Find where the given text appears and provide that cell's center as (X, Y) coordinate. 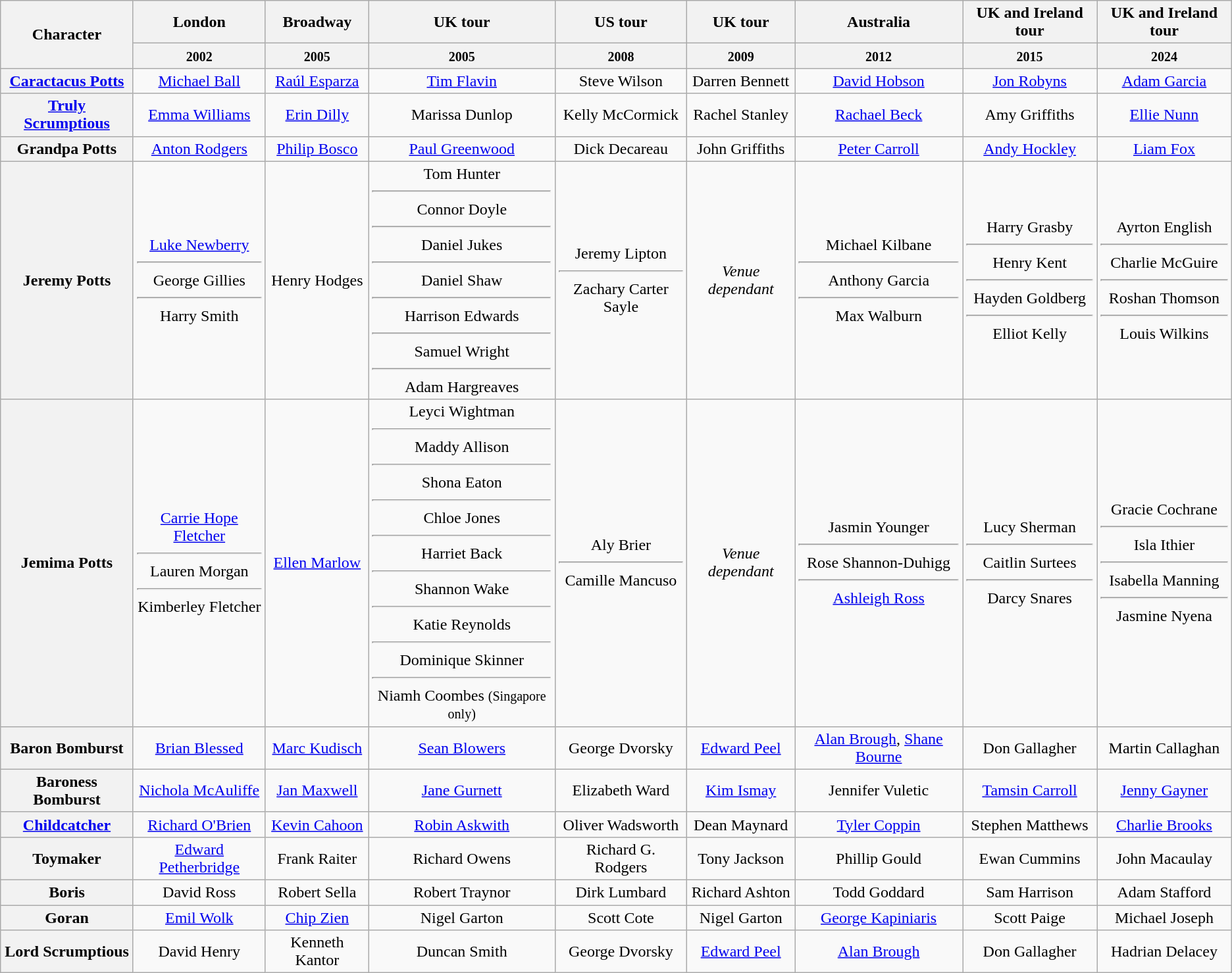
Grandpa Potts (67, 149)
Robin Askwith (462, 824)
Dirk Lumbard (621, 892)
Brian Blessed (199, 747)
Dean Maynard (741, 824)
Jon Robyns (1030, 81)
Phillip Gould (879, 858)
Paul Greenwood (462, 149)
Lord Scrumptious (67, 951)
2015 (1030, 56)
Jan Maxwell (317, 791)
Broadway (317, 22)
Chip Zien (317, 918)
Richard Owens (462, 858)
US tour (621, 22)
Leyci WightmanMaddy AllisonShona EatonChloe JonesHarriet BackShannon WakeKatie ReynoldsDominique SkinnerNiamh Coombes (Singapore only) (462, 563)
Michael KilbaneAnthony GarciaMax Walburn (879, 280)
Truly Scrumptious (67, 114)
Tom HunterConnor DoyleDaniel JukesDaniel ShawHarrison EdwardsSamuel WrightAdam Hargreaves (462, 280)
Peter Carroll (879, 149)
London (199, 22)
2024 (1165, 56)
Scott Cote (621, 918)
Adam Stafford (1165, 892)
Sean Blowers (462, 747)
Dick Decareau (621, 149)
Erin Dilly (317, 114)
Character (67, 34)
Duncan Smith (462, 951)
Aly BrierCamille Mancuso (621, 563)
Raúl Esparza (317, 81)
Jane Gurnett (462, 791)
Todd Goddard (879, 892)
Ellen Marlow (317, 563)
Rachael Beck (879, 114)
Oliver Wadsworth (621, 824)
Luke NewberryGeorge GilliesHarry Smith (199, 280)
Andy Hockley (1030, 149)
Frank Raiter (317, 858)
Tim Flavin (462, 81)
2012 (879, 56)
Ewan Cummins (1030, 858)
John Griffiths (741, 149)
Jeremy Potts (67, 280)
Elizabeth Ward (621, 791)
Kevin Cahoon (317, 824)
Marc Kudisch (317, 747)
Boris (67, 892)
Caractacus Potts (67, 81)
Martin Callaghan (1165, 747)
Rachel Stanley (741, 114)
Baron Bomburst (67, 747)
2008 (621, 56)
Charlie Brooks (1165, 824)
Michael Ball (199, 81)
Alan Brough (879, 951)
Richard G. Rodgers (621, 858)
Nichola McAuliffe (199, 791)
Amy Griffiths (1030, 114)
David Hobson (879, 81)
Stephen Matthews (1030, 824)
Goran (67, 918)
Steve Wilson (621, 81)
George Kapiniaris (879, 918)
Robert Sella (317, 892)
Philip Bosco (317, 149)
Baroness Bomburst (67, 791)
Robert Traynor (462, 892)
Adam Garcia (1165, 81)
Henry Hodges (317, 280)
Jemima Potts (67, 563)
Childcatcher (67, 824)
Tony Jackson (741, 858)
Gracie CochraneIsla IthierIsabella ManningJasmine Nyena (1165, 563)
Hadrian Delacey (1165, 951)
Emma Williams (199, 114)
Kenneth Kantor (317, 951)
Kelly McCormick (621, 114)
John Macaulay (1165, 858)
Kim Ismay (741, 791)
Alan Brough, Shane Bourne (879, 747)
Emil Wolk (199, 918)
David Ross (199, 892)
Carrie Hope FletcherLauren MorganKimberley Fletcher (199, 563)
2002 (199, 56)
2009 (741, 56)
Anton Rodgers (199, 149)
Sam Harrison (1030, 892)
Scott Paige (1030, 918)
Michael Joseph (1165, 918)
Lucy ShermanCaitlin SurteesDarcy Snares (1030, 563)
Darren Bennett (741, 81)
Tamsin Carroll (1030, 791)
Toymaker (67, 858)
Jennifer Vuletic (879, 791)
Jenny Gayner (1165, 791)
Liam Fox (1165, 149)
Harry GrasbyHenry KentHayden GoldbergElliot Kelly (1030, 280)
Ellie Nunn (1165, 114)
Tyler Coppin (879, 824)
David Henry (199, 951)
Marissa Dunlop (462, 114)
Ayrton EnglishCharlie McGuireRoshan ThomsonLouis Wilkins (1165, 280)
Jeremy LiptonZachary Carter Sayle (621, 280)
Edward Petherbridge (199, 858)
Australia (879, 22)
Richard Ashton (741, 892)
Jasmin YoungerRose Shannon-DuhiggAshleigh Ross (879, 563)
Richard O'Brien (199, 824)
